Scan for the cell matching the given text and deliver its (X, Y) coordinate at center. 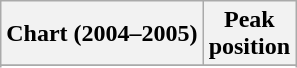
Peakposition (249, 34)
Chart (2004–2005) (102, 34)
